For the text-containing cell, return its midpoint in [X, Y] coordinate format. 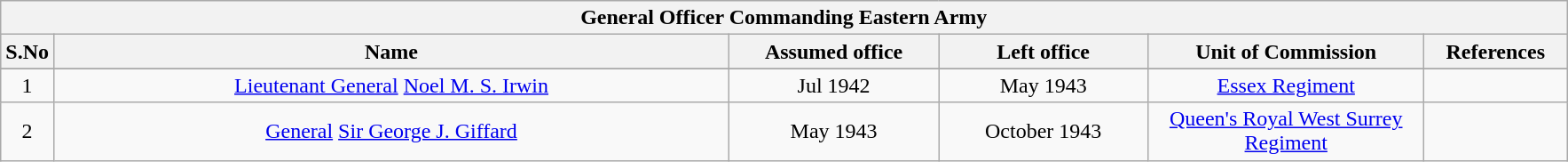
S.No [28, 52]
General Officer Commanding Eastern Army [784, 18]
October 1943 [1044, 132]
Lieutenant General Noel M. S. Irwin [390, 85]
2 [28, 132]
Unit of Commission [1287, 52]
References [1496, 52]
Name [390, 52]
Queen's Royal West Surrey Regiment [1287, 132]
Essex Regiment [1287, 85]
Left office [1044, 52]
Assumed office [834, 52]
Jul 1942 [834, 85]
General Sir George J. Giffard [390, 132]
1 [28, 85]
